Return [X, Y] of the center of cell containing provided text 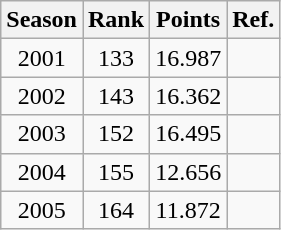
11.872 [188, 210]
2004 [42, 172]
Rank [116, 20]
16.495 [188, 134]
2005 [42, 210]
12.656 [188, 172]
2002 [42, 96]
155 [116, 172]
Ref. [254, 20]
152 [116, 134]
143 [116, 96]
133 [116, 58]
2003 [42, 134]
Points [188, 20]
2001 [42, 58]
164 [116, 210]
Season [42, 20]
16.987 [188, 58]
16.362 [188, 96]
